Pinpoint the cell where the given text exists, returning its (x, y) midpoint coordinate. 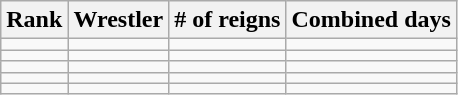
Wrestler (118, 20)
Combined days (371, 20)
Rank (34, 20)
# of reigns (228, 20)
